Scan for the cell matching the given text and deliver its (X, Y) coordinate at center. 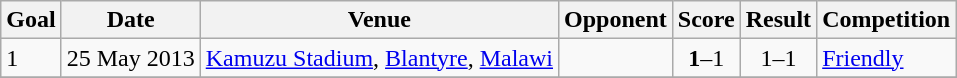
Competition (886, 20)
Opponent (616, 20)
Kamuzu Stadium, Blantyre, Malawi (379, 58)
1 (31, 58)
Goal (31, 20)
25 May 2013 (130, 58)
Venue (379, 20)
Date (130, 20)
Result (778, 20)
Score (706, 20)
Friendly (886, 58)
